Extract the (x, y) coordinate from the center of the cell holding the provided text.  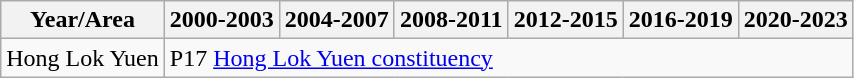
2020-2023 (796, 20)
2008-2011 (451, 20)
Year/Area (83, 20)
Hong Lok Yuen (83, 58)
2004-2007 (336, 20)
2000-2003 (222, 20)
P17 Hong Lok Yuen constituency (508, 58)
2016-2019 (680, 20)
2012-2015 (566, 20)
